Search for the cell housing the specified text and yield its [x, y] center coordinate. 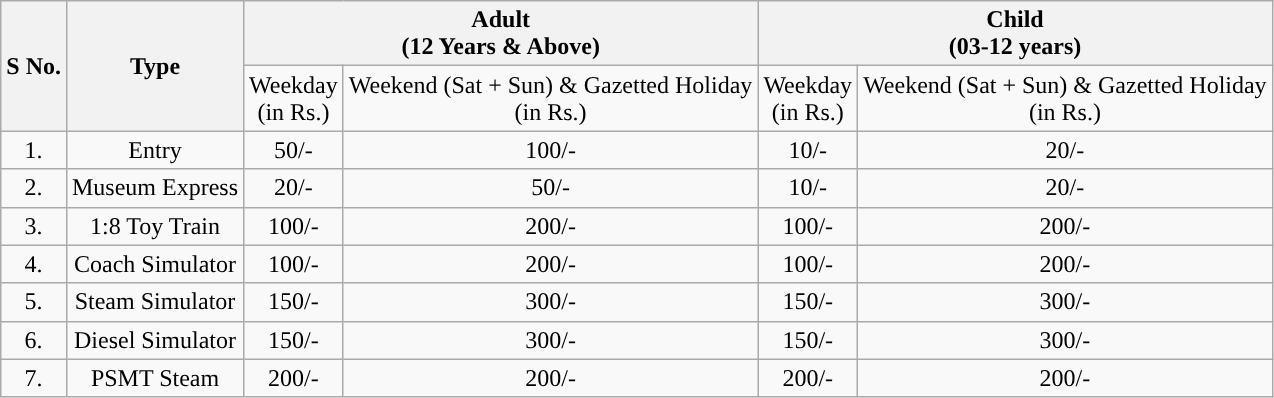
1:8 Toy Train [154, 226]
6. [34, 340]
Steam Simulator [154, 302]
PSMT Steam [154, 378]
2. [34, 188]
4. [34, 264]
Adult(12 Years & Above) [501, 34]
1. [34, 150]
S No. [34, 66]
Entry [154, 150]
7. [34, 378]
Coach Simulator [154, 264]
3. [34, 226]
Child(03-12 years) [1015, 34]
Diesel Simulator [154, 340]
5. [34, 302]
Museum Express [154, 188]
Type [154, 66]
